Output the [X, Y] coordinate of the center of the cell containing the given text.  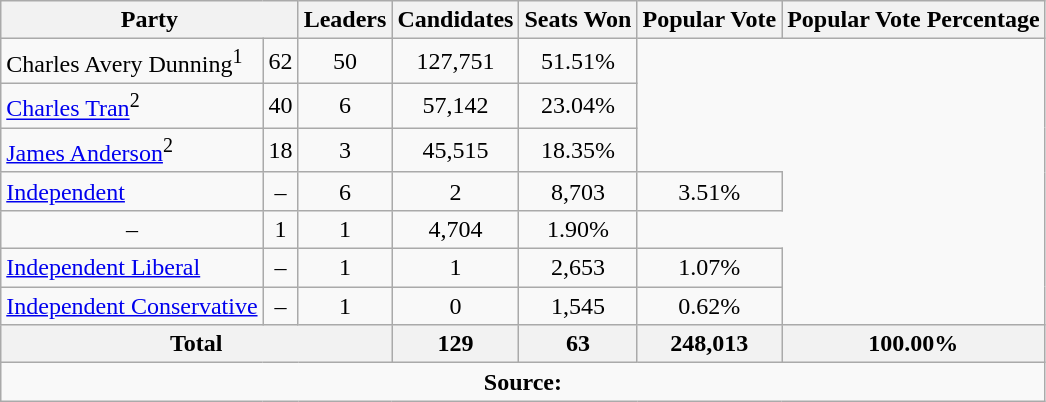
50 [345, 62]
Independent Liberal [132, 268]
23.04% [578, 106]
127,751 [456, 62]
Charles Avery Dunning1 [132, 62]
3 [345, 150]
Leaders [345, 20]
Party [150, 20]
57,142 [456, 106]
3.51% [710, 191]
Popular Vote [710, 20]
Charles Tran2 [132, 106]
2,653 [578, 268]
45,515 [456, 150]
62 [280, 62]
100.00% [914, 344]
51.51% [578, 62]
18 [280, 150]
0.62% [710, 306]
2 [456, 191]
Seats Won [578, 20]
18.35% [578, 150]
1.90% [578, 230]
40 [280, 106]
Total [196, 344]
8,703 [578, 191]
James Anderson2 [132, 150]
129 [456, 344]
Candidates [456, 20]
63 [578, 344]
Independent Conservative [132, 306]
1.07% [710, 268]
4,704 [456, 230]
Independent [132, 191]
Popular Vote Percentage [914, 20]
0 [456, 306]
Source: [523, 382]
248,013 [710, 344]
1,545 [578, 306]
